Scan for the cell matching the given text and deliver its [X, Y] coordinate at center. 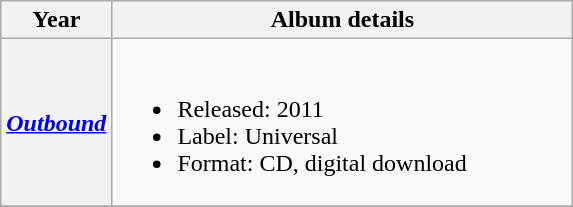
Album details [342, 20]
Year [56, 20]
Released: 2011Label: UniversalFormat: CD, digital download [342, 122]
Outbound [56, 122]
